Find where the given text appears and provide that cell's center as (X, Y) coordinate. 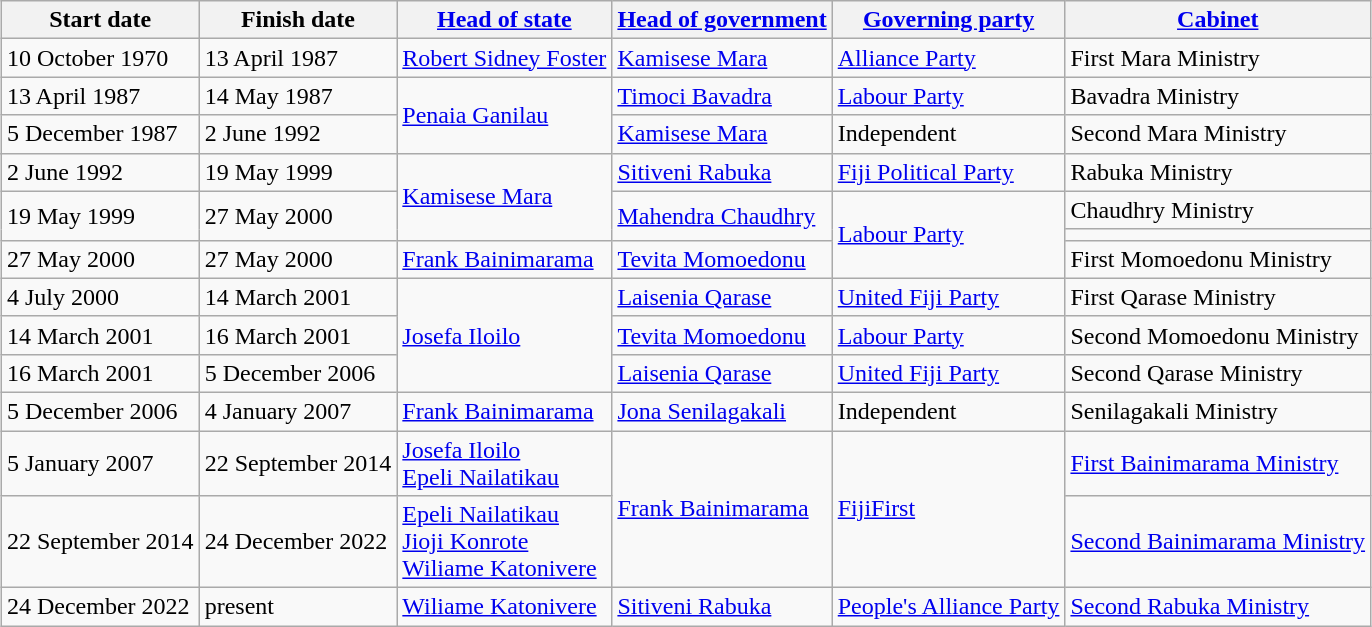
Fiji Political Party (948, 172)
Josefa IloiloEpeli Nailatikau (504, 462)
Rabuka Ministry (1218, 172)
Finish date (298, 20)
Mahendra Chaudhry (722, 216)
Second Qarase Ministry (1218, 373)
Epeli NailatikauJioji KonroteWiliame Katonivere (504, 542)
10 October 1970 (100, 58)
First Bainimarama Ministry (1218, 462)
Penaia Ganilau (504, 115)
First Qarase Ministry (1218, 297)
Second Rabuka Ministry (1218, 607)
Bavadra Ministry (1218, 96)
Second Bainimarama Ministry (1218, 542)
FijiFirst (948, 508)
Senilagakali Ministry (1218, 411)
First Mara Ministry (1218, 58)
First Momoedonu Ministry (1218, 259)
5 January 2007 (100, 462)
Cabinet (1218, 20)
Jona Senilagakali (722, 411)
Josefa Iloilo (504, 335)
Start date (100, 20)
4 July 2000 (100, 297)
Head of government (722, 20)
Alliance Party (948, 58)
Chaudhry Ministry (1218, 210)
Wiliame Katonivere (504, 607)
Second Momoedonu Ministry (1218, 335)
Second Mara Ministry (1218, 134)
Timoci Bavadra (722, 96)
present (298, 607)
5 December 1987 (100, 134)
Robert Sidney Foster (504, 58)
People's Alliance Party (948, 607)
Governing party (948, 20)
Head of state (504, 20)
14 May 1987 (298, 96)
4 January 2007 (298, 411)
